Pinpoint the cell where the given text exists, returning its [X, Y] midpoint coordinate. 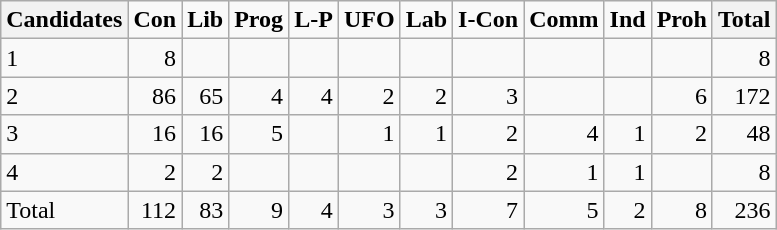
Lib [206, 20]
Proh [682, 20]
Ind [628, 20]
65 [206, 96]
6 [682, 96]
86 [155, 96]
I-Con [488, 20]
7 [488, 210]
L-P [314, 20]
48 [744, 134]
9 [259, 210]
Con [155, 20]
172 [744, 96]
83 [206, 210]
Comm [564, 20]
Candidates [64, 20]
112 [155, 210]
UFO [369, 20]
236 [744, 210]
Prog [259, 20]
Lab [426, 20]
